Pinpoint the cell where the given text exists, returning its (X, Y) midpoint coordinate. 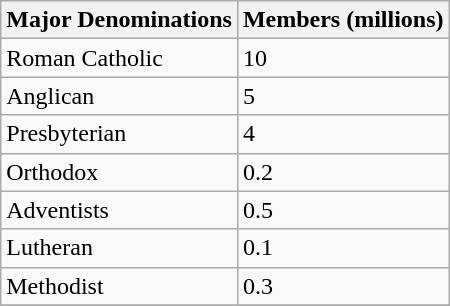
4 (343, 134)
5 (343, 96)
Presbyterian (120, 134)
0.2 (343, 172)
Roman Catholic (120, 58)
10 (343, 58)
Anglican (120, 96)
Lutheran (120, 248)
Orthodox (120, 172)
Adventists (120, 210)
0.1 (343, 248)
Methodist (120, 286)
0.3 (343, 286)
0.5 (343, 210)
Members (millions) (343, 20)
Major Denominations (120, 20)
